Extract the (x, y) coordinate from the center of the cell holding the provided text.  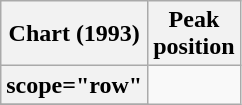
scope="row" (74, 85)
Chart (1993) (74, 34)
Peakposition (194, 34)
